Output the (X, Y) coordinate of the center of the cell containing the given text.  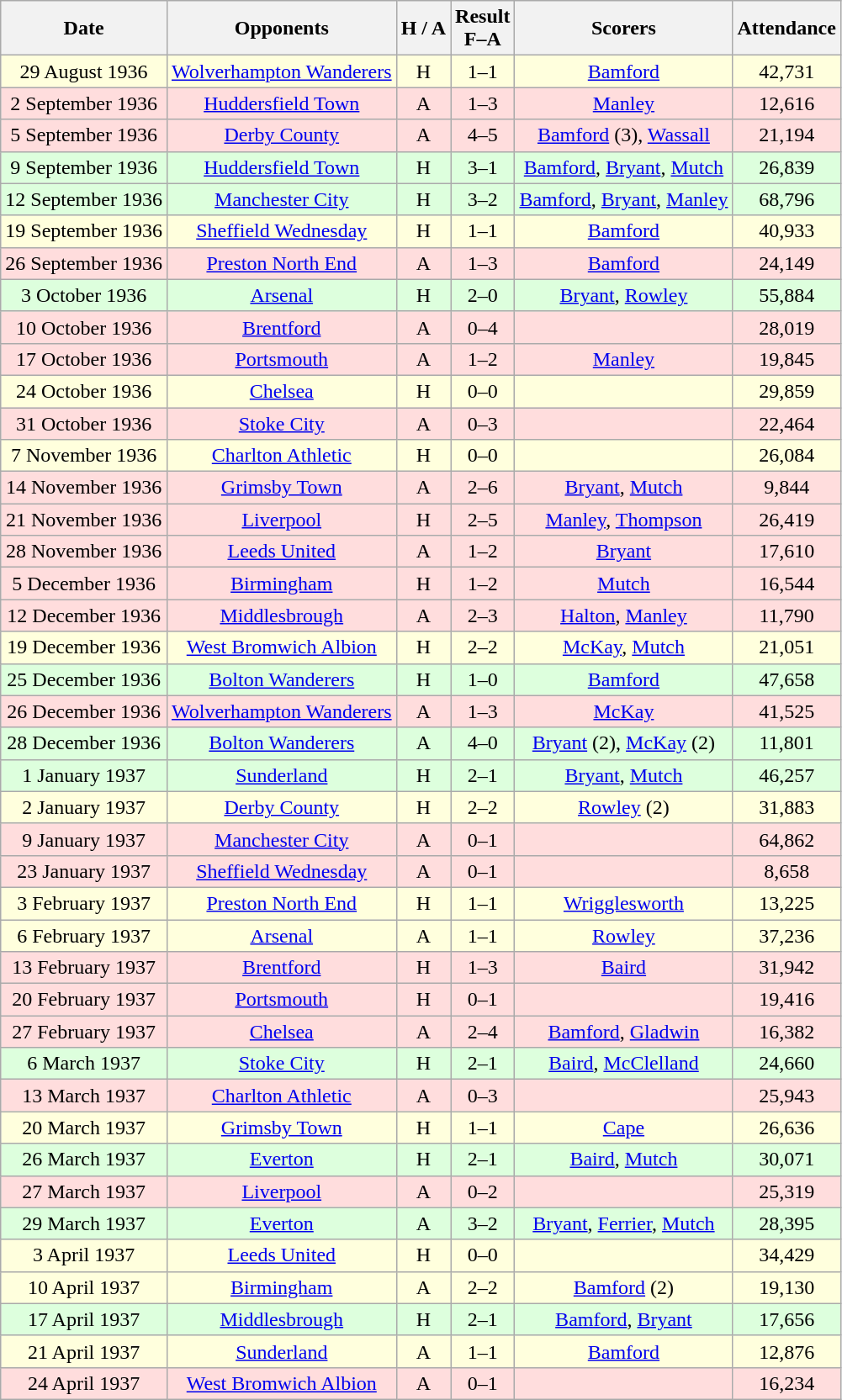
24 April 1937 (84, 1383)
Halton, Manley (624, 615)
2 January 1937 (84, 807)
McKay, Mutch (624, 647)
6 March 1937 (84, 1064)
0–2 (483, 1191)
21 April 1937 (84, 1351)
Scorers (624, 29)
19 September 1936 (84, 231)
26 March 1937 (84, 1160)
47,658 (786, 679)
Opponents (281, 29)
26,636 (786, 1128)
25 December 1936 (84, 679)
12 December 1936 (84, 615)
26 December 1936 (84, 711)
26,839 (786, 167)
29,859 (786, 391)
H / A (423, 29)
9 September 1936 (84, 167)
12,876 (786, 1351)
Rowley (624, 936)
31 October 1936 (84, 423)
2–6 (483, 488)
31,942 (786, 968)
28,395 (786, 1223)
24,660 (786, 1064)
7 November 1936 (84, 456)
Date (84, 29)
1 January 1937 (84, 775)
27 February 1937 (84, 1032)
Baird, Mutch (624, 1160)
0–4 (483, 327)
9 January 1937 (84, 839)
Bamford, Bryant (624, 1319)
17,656 (786, 1319)
10 October 1936 (84, 327)
2 September 1936 (84, 103)
26,084 (786, 456)
55,884 (786, 295)
19,845 (786, 359)
17 April 1937 (84, 1319)
2–3 (483, 615)
13 March 1937 (84, 1096)
12 September 1936 (84, 199)
28 December 1936 (84, 743)
Bryant (624, 552)
31,883 (786, 807)
Bamford, Bryant, Mutch (624, 167)
40,933 (786, 231)
17 October 1936 (84, 359)
16,544 (786, 584)
3 April 1937 (84, 1255)
3–1 (483, 167)
3 October 1936 (84, 295)
21,194 (786, 135)
29 August 1936 (84, 71)
Bamford, Bryant, Manley (624, 199)
McKay (624, 711)
Cape (624, 1128)
1–0 (483, 679)
6 February 1937 (84, 936)
41,525 (786, 711)
11,790 (786, 615)
10 April 1937 (84, 1287)
Attendance (786, 29)
28 November 1936 (84, 552)
19 December 1936 (84, 647)
26 September 1936 (84, 263)
Bryant, Rowley (624, 295)
4–0 (483, 743)
4–5 (483, 135)
21,051 (786, 647)
16,234 (786, 1383)
28,019 (786, 327)
21 November 1936 (84, 520)
16,382 (786, 1032)
64,862 (786, 839)
Baird (624, 968)
8,658 (786, 871)
46,257 (786, 775)
37,236 (786, 936)
26,419 (786, 520)
Mutch (624, 584)
24,149 (786, 263)
29 March 1937 (84, 1223)
30,071 (786, 1160)
Rowley (2) (624, 807)
22,464 (786, 423)
24 October 1936 (84, 391)
3 February 1937 (84, 903)
23 January 1937 (84, 871)
Bamford (3), Wassall (624, 135)
2–0 (483, 295)
25,943 (786, 1096)
Bamford (2) (624, 1287)
Wrigglesworth (624, 903)
27 March 1937 (84, 1191)
12,616 (786, 103)
Manley, Thompson (624, 520)
5 September 1936 (84, 135)
68,796 (786, 199)
Bamford, Gladwin (624, 1032)
9,844 (786, 488)
25,319 (786, 1191)
19,416 (786, 1000)
42,731 (786, 71)
17,610 (786, 552)
14 November 1936 (84, 488)
2–4 (483, 1032)
Bryant (2), McKay (2) (624, 743)
11,801 (786, 743)
ResultF–A (483, 29)
5 December 1936 (84, 584)
20 March 1937 (84, 1128)
13 February 1937 (84, 968)
19,130 (786, 1287)
Baird, McClelland (624, 1064)
13,225 (786, 903)
34,429 (786, 1255)
2–5 (483, 520)
Bryant, Ferrier, Mutch (624, 1223)
20 February 1937 (84, 1000)
